Determine the (X, Y) coordinate at the center of the cell enclosing the given text.  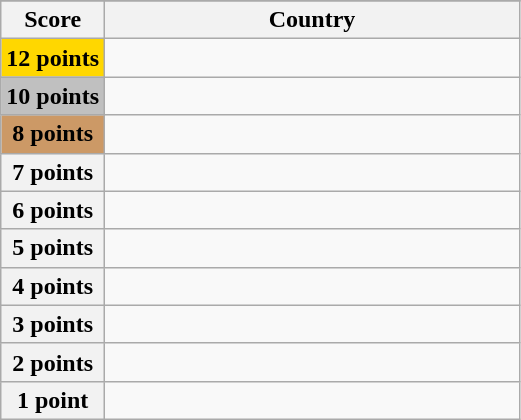
7 points (53, 172)
12 points (53, 58)
8 points (53, 134)
3 points (53, 324)
5 points (53, 248)
2 points (53, 362)
6 points (53, 210)
Score (53, 20)
4 points (53, 286)
1 point (53, 400)
10 points (53, 96)
Country (312, 20)
